Detect which cell encompasses the target text, then output its (X, Y) center coordinate. 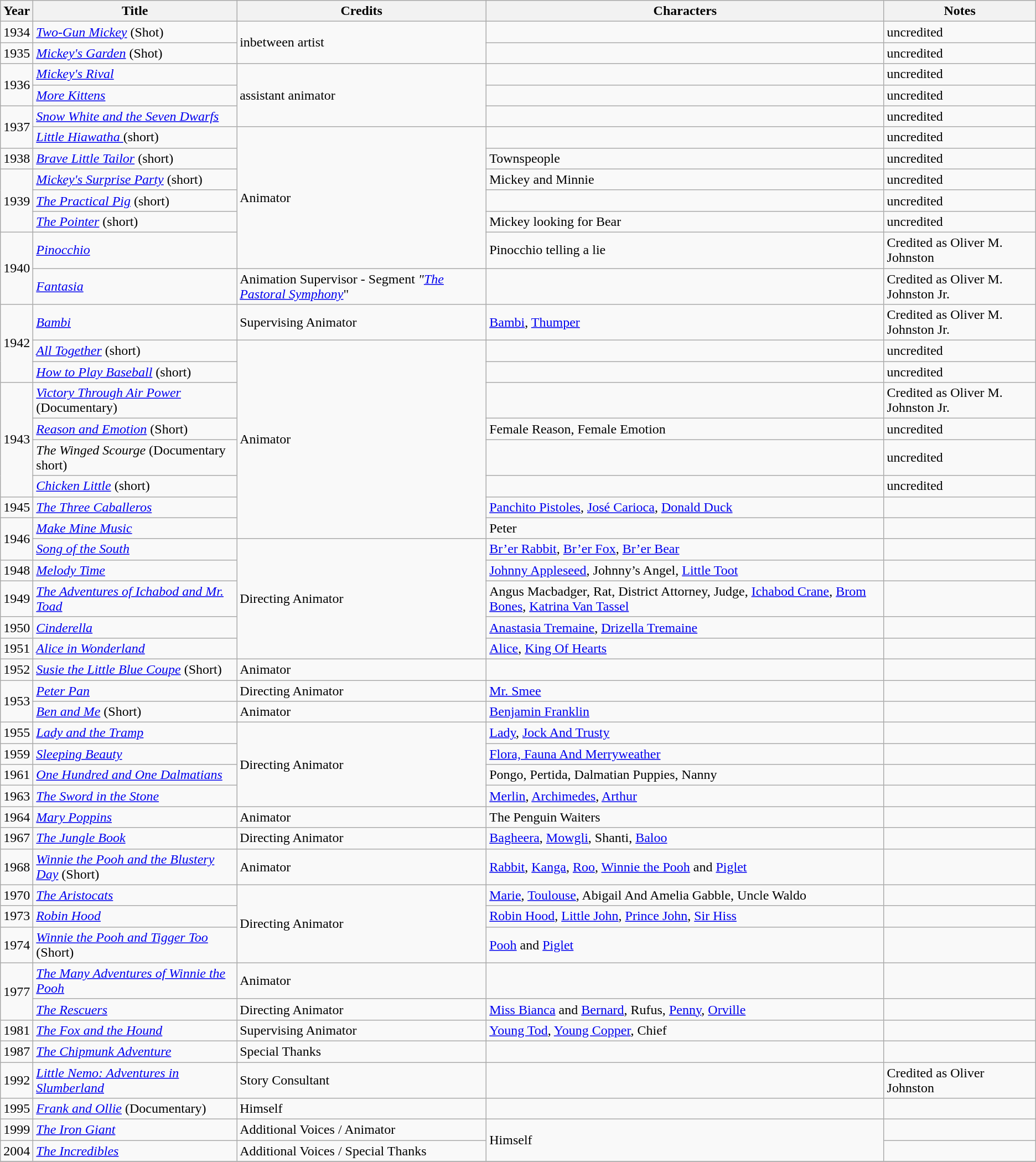
More Kittens (135, 95)
Credits (362, 11)
Melody Time (135, 570)
1964 (17, 817)
The Incredibles (135, 1151)
The Rescuers (135, 1009)
1946 (17, 539)
Alice, King Of Hearts (685, 648)
Anastasia Tremaine, Drizella Tremaine (685, 627)
Additional Voices / Animator (362, 1130)
Story Consultant (362, 1080)
1999 (17, 1130)
Reason and Emotion (Short) (135, 429)
The Chipmunk Adventure (135, 1051)
Song of the South (135, 549)
The Three Caballeros (135, 507)
1955 (17, 733)
Pongo, Pertida, Dalmatian Puppies, Nanny (685, 775)
1974 (17, 944)
Merlin, Archimedes, Arthur (685, 796)
The Many Adventures of Winnie the Pooh (135, 981)
1963 (17, 796)
Victory Through Air Power (Documentary) (135, 401)
Benjamin Franklin (685, 712)
Bagheera, Mowgli, Shanti, Baloo (685, 838)
1945 (17, 507)
2004 (17, 1151)
Townspeople (685, 158)
Bambi (135, 322)
1942 (17, 343)
1981 (17, 1030)
Snow White and the Seven Dwarfs (135, 116)
Susie the Little Blue Coupe (Short) (135, 669)
Angus Macbadger, Rat, District Attorney, Judge, Ichabod Crane, Brom Bones, Katrina Van Tassel (685, 599)
Mickey's Surprise Party (short) (135, 179)
Mr. Smee (685, 690)
The Sword in the Stone (135, 796)
Pooh and Piglet (685, 944)
Brave Little Tailor (short) (135, 158)
Make Mine Music (135, 528)
Sleeping Beauty (135, 754)
Mickey's Garden (Shot) (135, 53)
The Fox and the Hound (135, 1030)
Flora, Fauna And Merryweather (685, 754)
1948 (17, 570)
1977 (17, 991)
Mary Poppins (135, 817)
Notes (960, 11)
1935 (17, 53)
Winnie the Pooh and Tigger Too (Short) (135, 944)
1950 (17, 627)
1973 (17, 916)
1952 (17, 669)
The Jungle Book (135, 838)
1959 (17, 754)
Additional Voices / Special Thanks (362, 1151)
Young Tod, Young Copper, Chief (685, 1030)
The Aristocats (135, 895)
Pinocchio telling a lie (685, 250)
Ben and Me (Short) (135, 712)
1936 (17, 85)
Mickey and Minnie (685, 179)
Robin Hood (135, 916)
The Iron Giant (135, 1130)
The Adventures of Ichabod and Mr. Toad (135, 599)
1995 (17, 1109)
The Practical Pig (short) (135, 200)
1939 (17, 200)
Alice in Wonderland (135, 648)
Winnie the Pooh and the Blustery Day (Short) (135, 867)
1961 (17, 775)
Br’er Rabbit, Br’er Fox, Br’er Bear (685, 549)
Title (135, 11)
Credited as Oliver Johnston (960, 1080)
Credited as Oliver M. Johnston (960, 250)
1951 (17, 648)
1970 (17, 895)
Chicken Little (short) (135, 486)
1967 (17, 838)
1987 (17, 1051)
1968 (17, 867)
Two-Gun Mickey (Shot) (135, 32)
Female Reason, Female Emotion (685, 429)
One Hundred and One Dalmatians (135, 775)
Mickey looking for Bear (685, 221)
Bambi, Thumper (685, 322)
The Pointer (short) (135, 221)
Rabbit, Kanga, Roo, Winnie the Pooh and Piglet (685, 867)
1992 (17, 1080)
1953 (17, 701)
inbetween artist (362, 43)
1938 (17, 158)
Frank and Ollie (Documentary) (135, 1109)
Fantasia (135, 286)
Animation Supervisor - Segment "The Pastoral Symphony" (362, 286)
Peter Pan (135, 690)
Year (17, 11)
Marie, Toulouse, Abigail And Amelia Gabble, Uncle Waldo (685, 895)
1943 (17, 440)
Little Nemo: Adventures in Slumberland (135, 1080)
Lady, Jock And Trusty (685, 733)
The Winged Scourge (Documentary short) (135, 457)
Miss Bianca and Bernard, Rufus, Penny, Orville (685, 1009)
Pinocchio (135, 250)
Lady and the Tramp (135, 733)
Panchito Pistoles, José Carioca, Donald Duck (685, 507)
All Together (short) (135, 351)
Special Thanks (362, 1051)
Characters (685, 11)
Little Hiawatha (short) (135, 137)
Robin Hood, Little John, Prince John, Sir Hiss (685, 916)
Peter (685, 528)
Cinderella (135, 627)
1949 (17, 599)
1937 (17, 127)
Mickey's Rival (135, 74)
Johnny Appleseed, Johnny’s Angel, Little Toot (685, 570)
1940 (17, 268)
How to Play Baseball (short) (135, 372)
The Penguin Waiters (685, 817)
1934 (17, 32)
assistant animator (362, 95)
